Identify which cell holds the provided text, then report its [X, Y] central coordinate. 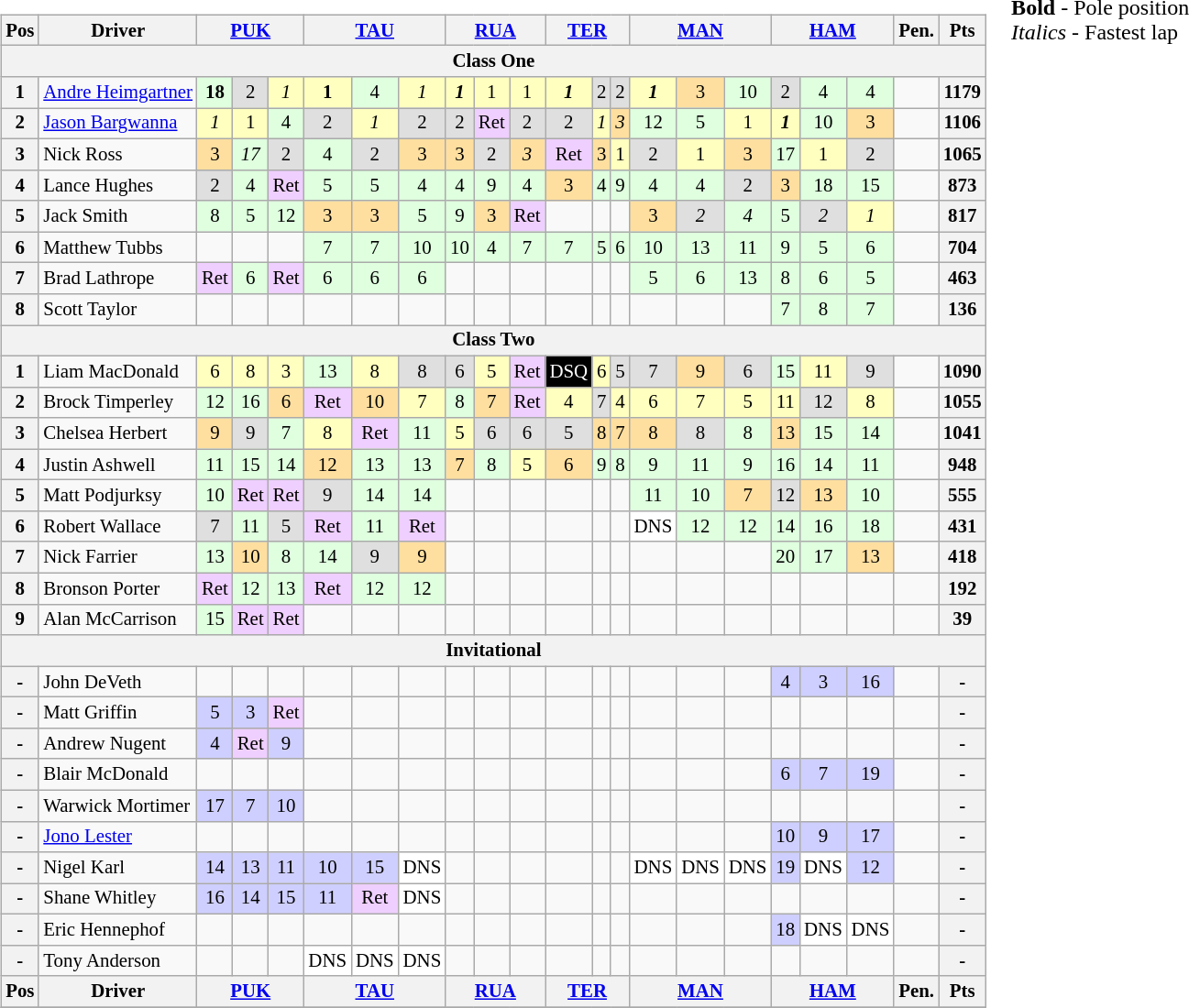
Blair McDonald [117, 774]
Matt Griffin [117, 713]
Bronson Porter [117, 588]
Robert Wallace [117, 527]
DSQ [568, 371]
1106 [963, 124]
Alan McCarrison [117, 619]
Nick Ross [117, 154]
948 [963, 465]
20 [785, 557]
Tony Anderson [117, 960]
Nick Farrier [117, 557]
Warwick Mortimer [117, 805]
Class One [493, 61]
Jono Lester [117, 837]
39 [963, 619]
1090 [963, 371]
463 [963, 279]
Chelsea Herbert [117, 433]
Justin Ashwell [117, 465]
1041 [963, 433]
Jack Smith [117, 216]
Andrew Nugent [117, 744]
Jason Bargwanna [117, 124]
1065 [963, 154]
Eric Hennephof [117, 930]
1055 [963, 402]
Matthew Tubbs [117, 247]
Brock Timperley [117, 402]
192 [963, 588]
John DeVeth [117, 682]
Invitational [493, 651]
873 [963, 185]
817 [963, 216]
Class Two [493, 341]
Matt Podjurksy [117, 496]
Andre Heimgartner [117, 93]
Nigel Karl [117, 868]
1179 [963, 93]
Liam MacDonald [117, 371]
Brad Lathrope [117, 279]
704 [963, 247]
Shane Whitley [117, 899]
Lance Hughes [117, 185]
418 [963, 557]
431 [963, 527]
555 [963, 496]
136 [963, 310]
Scott Taylor [117, 310]
